Pinpoint the cell where the given text exists, returning its [x, y] midpoint coordinate. 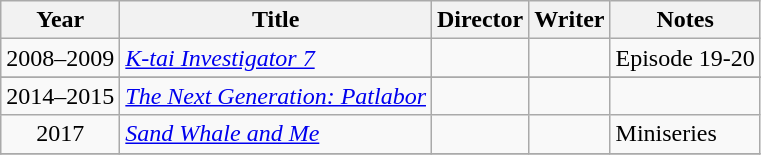
Year [60, 20]
Episode 19-20 [685, 58]
2008–2009 [60, 58]
Director [480, 20]
2014–2015 [60, 96]
2017 [60, 134]
Miniseries [685, 134]
Writer [570, 20]
K-tai Investigator 7 [276, 58]
Sand Whale and Me [276, 134]
Notes [685, 20]
The Next Generation: Patlabor [276, 96]
Title [276, 20]
